Find where the given text appears and provide that cell's center as (X, Y) coordinate. 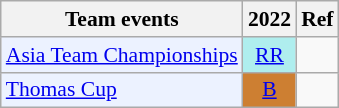
Asia Team Championships (122, 55)
Thomas Cup (122, 90)
Team events (122, 19)
B (270, 90)
Ref (317, 19)
2022 (270, 19)
RR (270, 55)
